Output the (X, Y) coordinate of the center of the cell containing the given text.  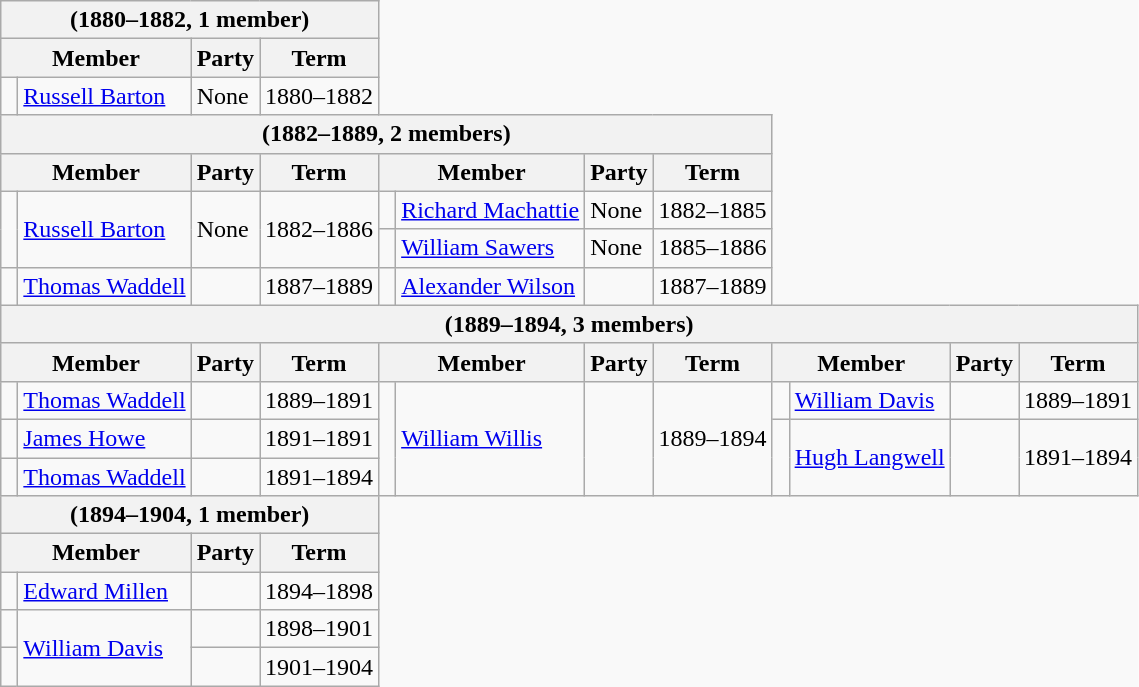
William Sawers (490, 248)
1882–1886 (320, 229)
1889–1894 (712, 438)
1894–1898 (320, 591)
Richard Machattie (490, 210)
1885–1886 (712, 248)
1891–1891 (320, 438)
1898–1901 (320, 629)
1882–1885 (712, 210)
(1882–1889, 2 members) (386, 134)
Edward Millen (104, 591)
(1880–1882, 1 member) (190, 20)
(1894–1904, 1 member) (190, 515)
(1889–1894, 3 members) (570, 324)
William Willis (490, 438)
Hugh Langwell (870, 457)
James Howe (104, 438)
1901–1904 (320, 667)
Alexander Wilson (490, 286)
1880–1882 (320, 96)
